Identify which cell holds the provided text, then report its [X, Y] central coordinate. 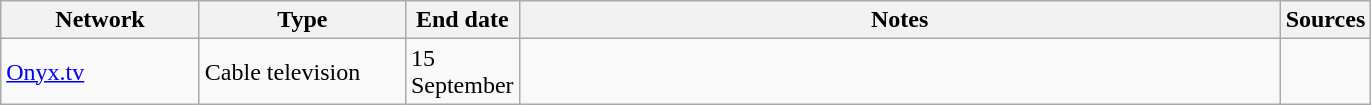
15 September [462, 72]
Notes [900, 20]
Sources [1326, 20]
Cable television [302, 72]
Type [302, 20]
End date [462, 20]
Network [100, 20]
Onyx.tv [100, 72]
